For the text-containing cell, return its midpoint in (X, Y) coordinate format. 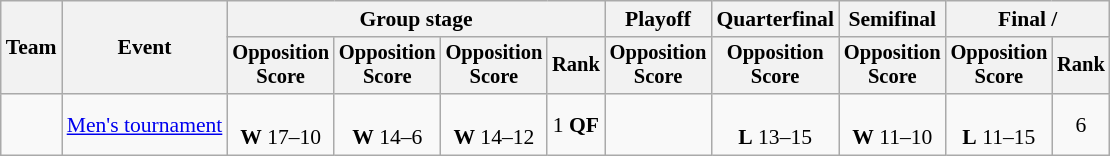
Playoff (658, 19)
Men's tournament (145, 124)
1 QF (576, 124)
W 14–6 (388, 124)
Quarterfinal (775, 19)
Semifinal (892, 19)
Team (32, 48)
L 13–15 (775, 124)
L 11–15 (1000, 124)
W 17–10 (280, 124)
Event (145, 48)
6 (1081, 124)
W 11–10 (892, 124)
Group stage (416, 19)
W 14–12 (494, 124)
Final / (1028, 19)
